Find where the given text appears and provide that cell's center as [x, y] coordinate. 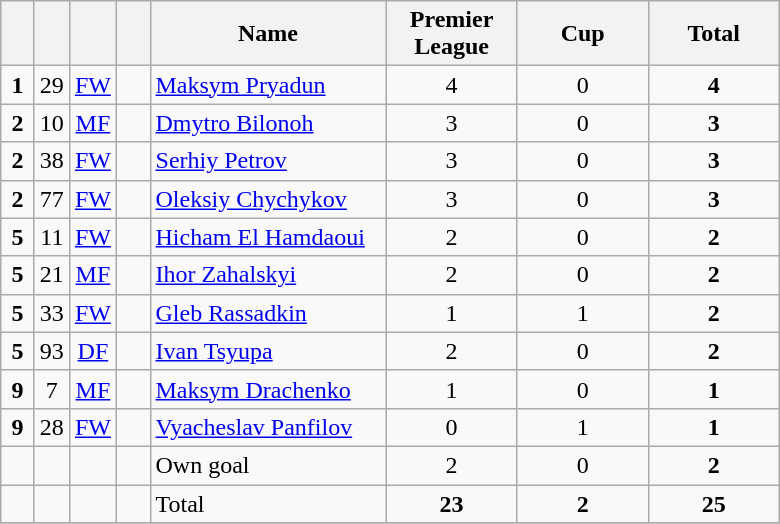
38 [52, 161]
21 [52, 275]
Serhiy Petrov [268, 161]
Cup [582, 34]
28 [52, 427]
Gleb Rassadkin [268, 313]
Dmytro Bilonoh [268, 123]
33 [52, 313]
29 [52, 85]
Ihor Zahalskyi [268, 275]
10 [52, 123]
7 [52, 389]
93 [52, 351]
Vyacheslav Panfilov [268, 427]
25 [714, 503]
Oleksiy Chychykov [268, 199]
77 [52, 199]
11 [52, 237]
Premier League [452, 34]
Ivan Tsyupa [268, 351]
Maksym Pryadun [268, 85]
23 [452, 503]
Maksym Drachenko [268, 389]
Hicham El Hamdaoui [268, 237]
Own goal [268, 465]
DF [92, 351]
Name [268, 34]
